Return (x, y) of the center of cell containing provided text 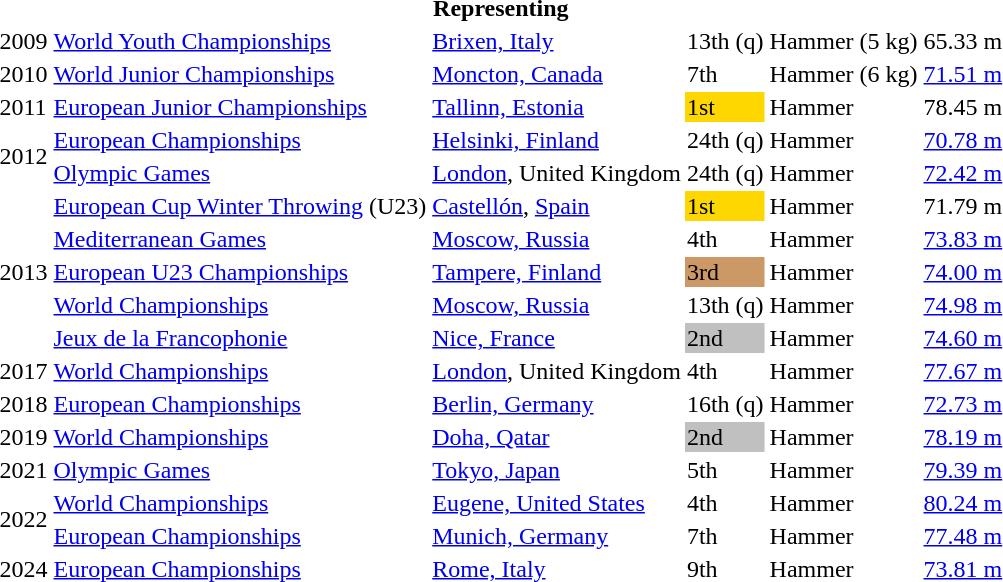
16th (q) (725, 404)
Brixen, Italy (557, 41)
Mediterranean Games (240, 239)
European U23 Championships (240, 272)
Tampere, Finland (557, 272)
Tokyo, Japan (557, 470)
Tallinn, Estonia (557, 107)
5th (725, 470)
Nice, France (557, 338)
Berlin, Germany (557, 404)
Helsinki, Finland (557, 140)
Hammer (6 kg) (844, 74)
World Youth Championships (240, 41)
Doha, Qatar (557, 437)
Hammer (5 kg) (844, 41)
Castellón, Spain (557, 206)
Moncton, Canada (557, 74)
3rd (725, 272)
Eugene, United States (557, 503)
Jeux de la Francophonie (240, 338)
World Junior Championships (240, 74)
Munich, Germany (557, 536)
European Cup Winter Throwing (U23) (240, 206)
European Junior Championships (240, 107)
